For the text-containing cell, return its midpoint in [x, y] coordinate format. 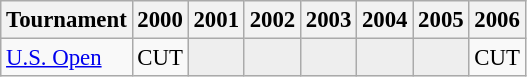
2000 [160, 20]
2001 [216, 20]
2006 [497, 20]
2003 [328, 20]
2004 [385, 20]
2002 [272, 20]
U.S. Open [66, 58]
Tournament [66, 20]
2005 [441, 20]
